Output the [x, y] coordinate of the center of the cell containing the given text.  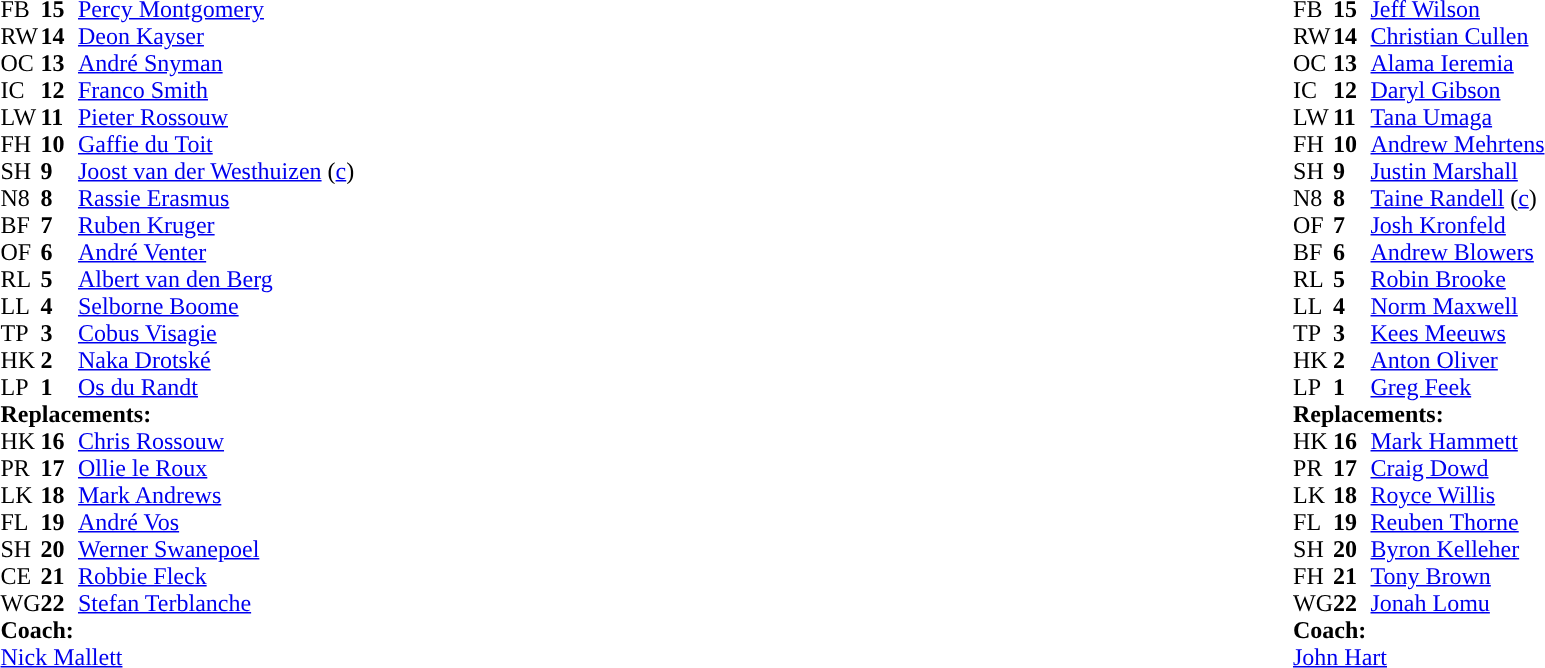
Ollie le Roux [216, 468]
Byron Kelleher [1458, 550]
Taine Randell (c) [1458, 198]
Chris Rossouw [216, 442]
Deon Kayser [216, 36]
Cobus Visagie [216, 334]
CE [20, 576]
Anton Oliver [1458, 360]
Robin Brooke [1458, 280]
Greg Feek [1458, 388]
Pieter Rossouw [216, 118]
Selborne Boome [216, 306]
Robbie Fleck [216, 576]
Jonah Lomu [1458, 604]
Andrew Mehrtens [1458, 144]
Stefan Terblanche [216, 604]
Christian Cullen [1458, 36]
Mark Andrews [216, 496]
Norm Maxwell [1458, 306]
André Vos [216, 522]
Mark Hammett [1458, 442]
Andrew Blowers [1458, 252]
Gaffie du Toit [216, 144]
Craig Dowd [1458, 468]
Ruben Kruger [216, 226]
Os du Randt [216, 388]
Werner Swanepoel [216, 550]
Joost van der Westhuizen (c) [216, 172]
Justin Marshall [1458, 172]
Reuben Thorne [1458, 522]
Josh Kronfeld [1458, 226]
Royce Willis [1458, 496]
André Venter [216, 252]
Albert van den Berg [216, 280]
Tana Umaga [1458, 118]
Alama Ieremia [1458, 64]
Naka Drotské [216, 360]
Tony Brown [1458, 576]
Daryl Gibson [1458, 90]
André Snyman [216, 64]
Kees Meeuws [1458, 334]
Rassie Erasmus [216, 198]
Franco Smith [216, 90]
